Capture the cell that displays the provided text and extract its (X, Y) central coordinate. 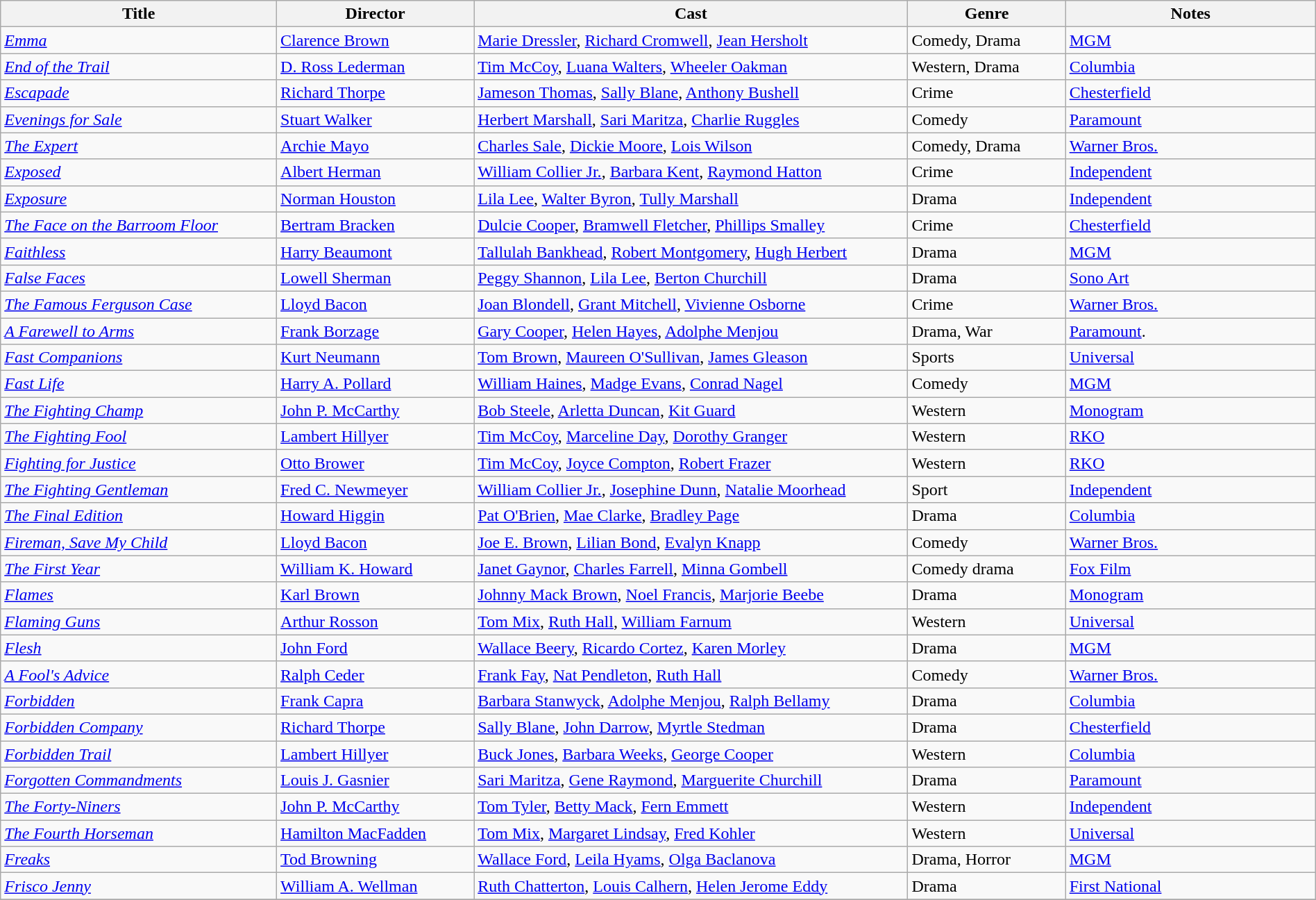
Tom Brown, Maureen O'Sullivan, James Gleason (691, 358)
Emma (139, 40)
Flames (139, 595)
The Fighting Fool (139, 437)
Bertram Bracken (376, 225)
Exposed (139, 172)
Albert Herman (376, 172)
Gary Cooper, Helen Hayes, Adolphe Menjou (691, 331)
The Fourth Horseman (139, 833)
Sally Blane, John Darrow, Myrtle Stedman (691, 727)
Jameson Thomas, Sally Blane, Anthony Bushell (691, 93)
Fast Companions (139, 358)
Archie Mayo (376, 146)
William A. Wellman (376, 886)
Norman Houston (376, 199)
William Collier Jr., Josephine Dunn, Natalie Moorhead (691, 490)
Tom Mix, Ruth Hall, William Farnum (691, 622)
Tim McCoy, Luana Walters, Wheeler Oakman (691, 67)
Evenings for Sale (139, 119)
Wallace Beery, Ricardo Cortez, Karen Morley (691, 648)
Tom Mix, Margaret Lindsay, Fred Kohler (691, 833)
Kurt Neumann (376, 358)
The Famous Ferguson Case (139, 304)
Notes (1190, 14)
Western, Drama (987, 67)
Exposure (139, 199)
Barbara Stanwyck, Adolphe Menjou, Ralph Bellamy (691, 701)
Fast Life (139, 384)
Freaks (139, 860)
End of the Trail (139, 67)
Comedy drama (987, 569)
Arthur Rosson (376, 622)
William Haines, Madge Evans, Conrad Nagel (691, 384)
A Fool's Advice (139, 674)
Escapade (139, 93)
Faithless (139, 251)
First National (1190, 886)
D. Ross Lederman (376, 67)
William Collier Jr., Barbara Kent, Raymond Hatton (691, 172)
Bob Steele, Arletta Duncan, Kit Guard (691, 410)
Clarence Brown (376, 40)
The Expert (139, 146)
Lila Lee, Walter Byron, Tully Marshall (691, 199)
Title (139, 14)
Genre (987, 14)
The Final Edition (139, 516)
Tim McCoy, Marceline Day, Dorothy Granger (691, 437)
Fred C. Newmeyer (376, 490)
Paramount. (1190, 331)
Forbidden (139, 701)
A Farewell to Arms (139, 331)
Ralph Ceder (376, 674)
Dulcie Cooper, Bramwell Fletcher, Phillips Smalley (691, 225)
Tim McCoy, Joyce Compton, Robert Frazer (691, 463)
John Ford (376, 648)
Flaming Guns (139, 622)
The First Year (139, 569)
Sono Art (1190, 278)
The Forty-Niners (139, 807)
Drama, Horror (987, 860)
Herbert Marshall, Sari Maritza, Charlie Ruggles (691, 119)
Flesh (139, 648)
William K. Howard (376, 569)
Tod Browning (376, 860)
Joan Blondell, Grant Mitchell, Vivienne Osborne (691, 304)
Harry A. Pollard (376, 384)
Frisco Jenny (139, 886)
Ruth Chatterton, Louis Calhern, Helen Jerome Eddy (691, 886)
Harry Beaumont (376, 251)
The Face on the Barroom Floor (139, 225)
Otto Brower (376, 463)
Frank Fay, Nat Pendleton, Ruth Hall (691, 674)
Director (376, 14)
Hamilton MacFadden (376, 833)
Drama, War (987, 331)
Louis J. Gasnier (376, 781)
Pat O'Brien, Mae Clarke, Bradley Page (691, 516)
Tallulah Bankhead, Robert Montgomery, Hugh Herbert (691, 251)
Frank Borzage (376, 331)
Lowell Sherman (376, 278)
Sari Maritza, Gene Raymond, Marguerite Churchill (691, 781)
Wallace Ford, Leila Hyams, Olga Baclanova (691, 860)
Marie Dressler, Richard Cromwell, Jean Hersholt (691, 40)
Stuart Walker (376, 119)
False Faces (139, 278)
Sport (987, 490)
Sports (987, 358)
Joe E. Brown, Lilian Bond, Evalyn Knapp (691, 542)
Buck Jones, Barbara Weeks, George Cooper (691, 753)
Fireman, Save My Child (139, 542)
Peggy Shannon, Lila Lee, Berton Churchill (691, 278)
Howard Higgin (376, 516)
Karl Brown (376, 595)
Forbidden Trail (139, 753)
Forbidden Company (139, 727)
Frank Capra (376, 701)
Cast (691, 14)
Fighting for Justice (139, 463)
Tom Tyler, Betty Mack, Fern Emmett (691, 807)
Johnny Mack Brown, Noel Francis, Marjorie Beebe (691, 595)
Janet Gaynor, Charles Farrell, Minna Gombell (691, 569)
Fox Film (1190, 569)
Forgotten Commandments (139, 781)
Charles Sale, Dickie Moore, Lois Wilson (691, 146)
The Fighting Gentleman (139, 490)
The Fighting Champ (139, 410)
